For the text-containing cell, return its midpoint in (X, Y) coordinate format. 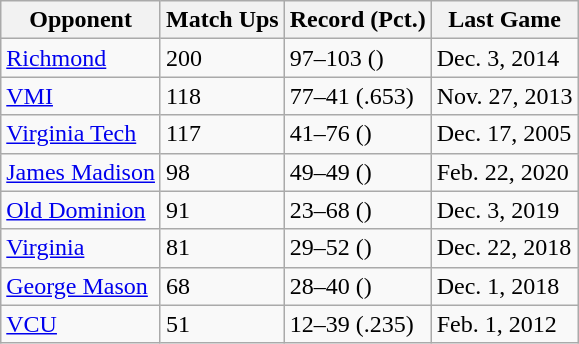
98 (222, 172)
Dec. 3, 2019 (504, 210)
Old Dominion (81, 210)
Richmond (81, 58)
49–49 () (358, 172)
James Madison (81, 172)
George Mason (81, 286)
117 (222, 134)
Last Game (504, 20)
Feb. 22, 2020 (504, 172)
97–103 () (358, 58)
29–52 () (358, 248)
Virginia (81, 248)
Dec. 22, 2018 (504, 248)
68 (222, 286)
VMI (81, 96)
Dec. 1, 2018 (504, 286)
Virginia Tech (81, 134)
23–68 () (358, 210)
41–76 () (358, 134)
Dec. 17, 2005 (504, 134)
Match Ups (222, 20)
81 (222, 248)
Feb. 1, 2012 (504, 324)
Record (Pct.) (358, 20)
91 (222, 210)
118 (222, 96)
Opponent (81, 20)
VCU (81, 324)
Nov. 27, 2013 (504, 96)
Dec. 3, 2014 (504, 58)
28–40 () (358, 286)
51 (222, 324)
77–41 (.653) (358, 96)
200 (222, 58)
12–39 (.235) (358, 324)
